Return (x, y) of the center of cell containing provided text 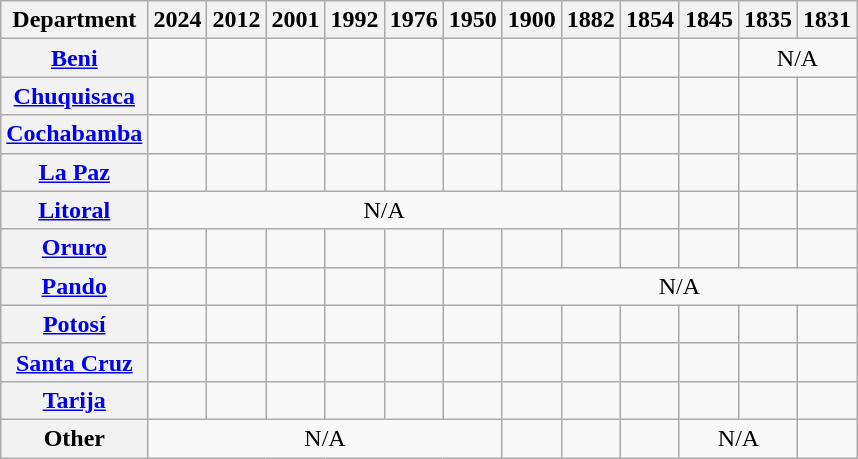
1835 (768, 20)
1992 (354, 20)
Potosí (74, 324)
1854 (650, 20)
2024 (178, 20)
1976 (414, 20)
Other (74, 438)
Cochabamba (74, 134)
Santa Cruz (74, 362)
Pando (74, 286)
1882 (590, 20)
Litoral (74, 210)
Oruro (74, 248)
Department (74, 20)
1950 (472, 20)
1845 (708, 20)
Beni (74, 58)
2012 (236, 20)
2001 (296, 20)
1900 (532, 20)
Chuquisaca (74, 96)
1831 (828, 20)
La Paz (74, 172)
Tarija (74, 400)
